Capture the cell that displays the provided text and extract its (X, Y) central coordinate. 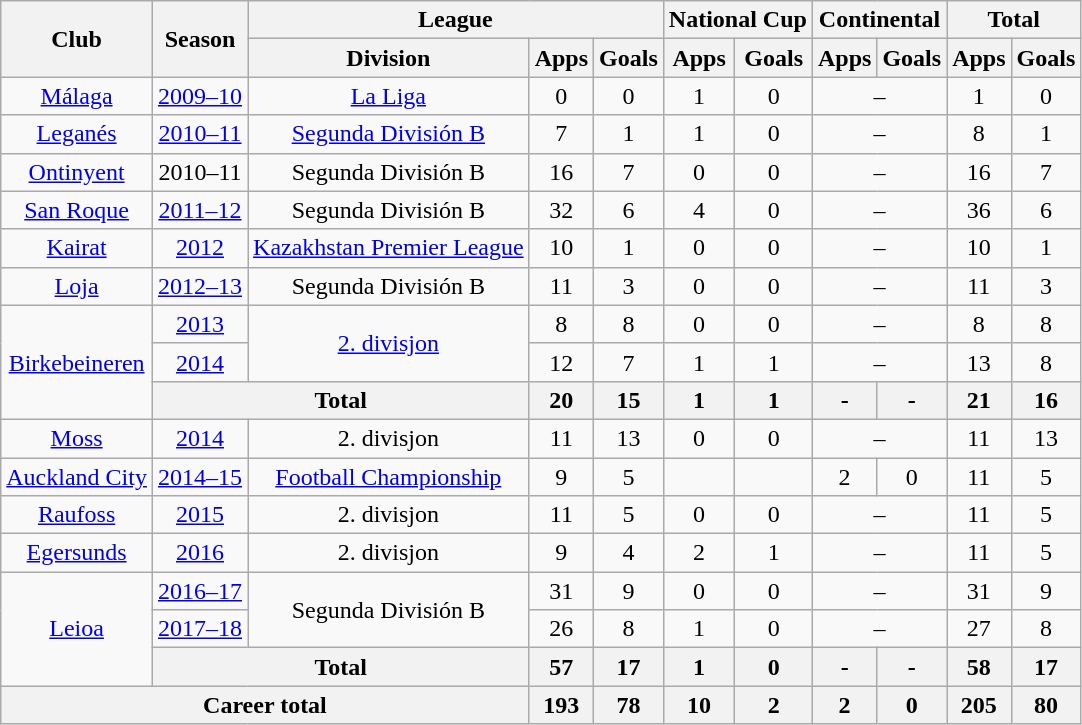
2012 (200, 248)
21 (979, 400)
57 (561, 667)
Season (200, 39)
Football Championship (389, 477)
2016 (200, 553)
Raufoss (77, 515)
San Roque (77, 210)
Auckland City (77, 477)
Leioa (77, 629)
Egersunds (77, 553)
36 (979, 210)
205 (979, 705)
2011–12 (200, 210)
2014–15 (200, 477)
193 (561, 705)
2016–17 (200, 591)
Moss (77, 438)
78 (629, 705)
32 (561, 210)
La Liga (389, 96)
Club (77, 39)
2015 (200, 515)
26 (561, 629)
Continental (879, 20)
15 (629, 400)
Ontinyent (77, 172)
27 (979, 629)
Leganés (77, 134)
National Cup (738, 20)
Birkebeineren (77, 362)
2017–18 (200, 629)
Career total (265, 705)
12 (561, 362)
Málaga (77, 96)
2013 (200, 324)
58 (979, 667)
Loja (77, 286)
2009–10 (200, 96)
Kairat (77, 248)
Division (389, 58)
20 (561, 400)
80 (1046, 705)
Kazakhstan Premier League (389, 248)
2012–13 (200, 286)
League (456, 20)
